Extract the [x, y] coordinate from the center of the cell holding the provided text.  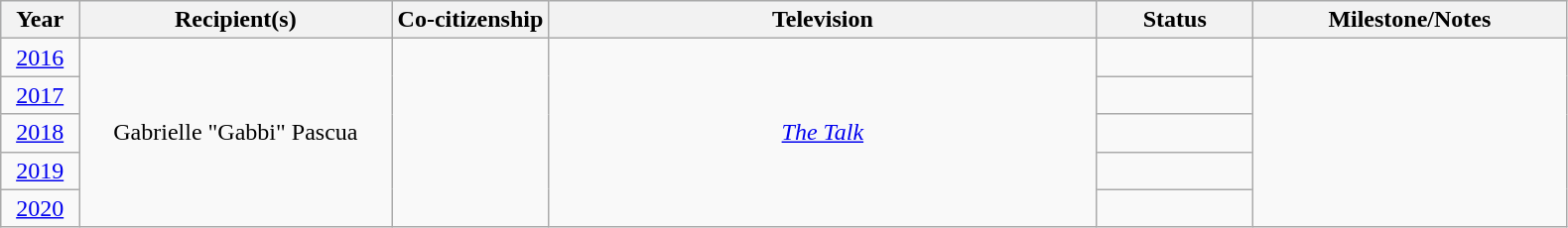
The Talk [823, 133]
Recipient(s) [236, 20]
Milestone/Notes [1409, 20]
2017 [40, 95]
2016 [40, 57]
2020 [40, 208]
Co-citizenship [470, 20]
2018 [40, 133]
Gabrielle "Gabbi" Pascua [236, 133]
2019 [40, 171]
Year [40, 20]
Television [823, 20]
Status [1175, 20]
